From the cell containing the given text, extract its center point as [X, Y] coordinate. 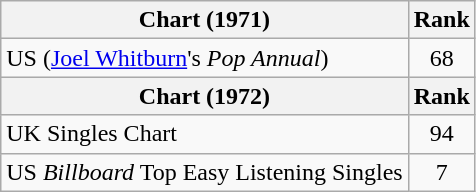
Chart (1972) [204, 96]
Chart (1971) [204, 20]
94 [442, 134]
7 [442, 172]
US (Joel Whitburn's Pop Annual) [204, 58]
68 [442, 58]
US Billboard Top Easy Listening Singles [204, 172]
UK Singles Chart [204, 134]
